Locate the cell with the specified text and output its [X, Y] center coordinate. 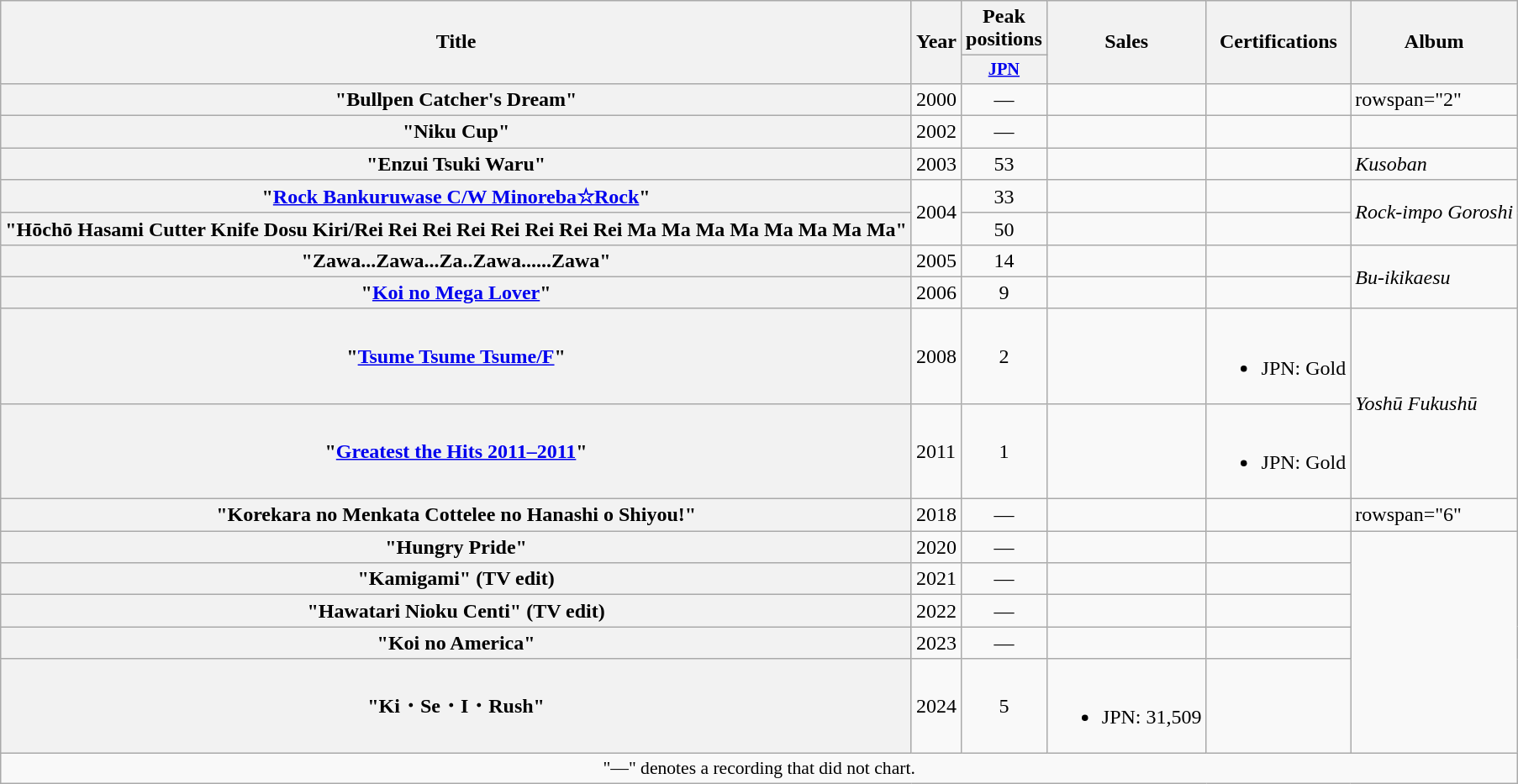
"Niku Cup" [456, 132]
"Enzui Tsuki Waru" [456, 164]
2002 [936, 132]
rowspan="6" [1434, 515]
14 [1004, 260]
"Koi no Mega Lover" [456, 292]
Yoshū Fukushū [1434, 403]
"Greatest the Hits 2011–2011" [456, 450]
2005 [936, 260]
Peakpositions [1004, 29]
2008 [936, 356]
"Korekara no Menkata Cottelee no Hanashi o Shiyou!" [456, 515]
"Bullpen Catcher's Dream" [456, 99]
2004 [936, 213]
2021 [936, 579]
"Ki・Se・I・Rush" [456, 706]
Year [936, 42]
2011 [936, 450]
2000 [936, 99]
rowspan="2" [1434, 99]
Rock-impo Goroshi [1434, 213]
2023 [936, 643]
Bu-ikikaesu [1434, 276]
"Koi no America" [456, 643]
"Hawatari Nioku Centi" (TV edit) [456, 611]
"Hōchō Hasami Cutter Knife Dosu Kiri/Rei Rei Rei Rei Rei Rei Rei Rei Ma Ma Ma Ma Ma Ma Ma Ma" [456, 229]
2 [1004, 356]
"Kamigami" (TV edit) [456, 579]
Album [1434, 42]
"Rock Bankuruwase C/W Minoreba☆Rock" [456, 197]
1 [1004, 450]
"Tsume Tsume Tsume/F" [456, 356]
Certifications [1278, 42]
33 [1004, 197]
50 [1004, 229]
53 [1004, 164]
Sales [1126, 42]
"Hungry Pride" [456, 547]
2024 [936, 706]
Kusoban [1434, 164]
9 [1004, 292]
"Zawa...Zawa...Za..Zawa......Zawa" [456, 260]
2020 [936, 547]
Title [456, 42]
JPN: 31,509 [1126, 706]
2022 [936, 611]
2006 [936, 292]
2018 [936, 515]
"—" denotes a recording that did not chart. [760, 769]
JPN [1004, 70]
2003 [936, 164]
5 [1004, 706]
